Return the (X, Y) coordinate for the center point of the cell that contains the specified text.  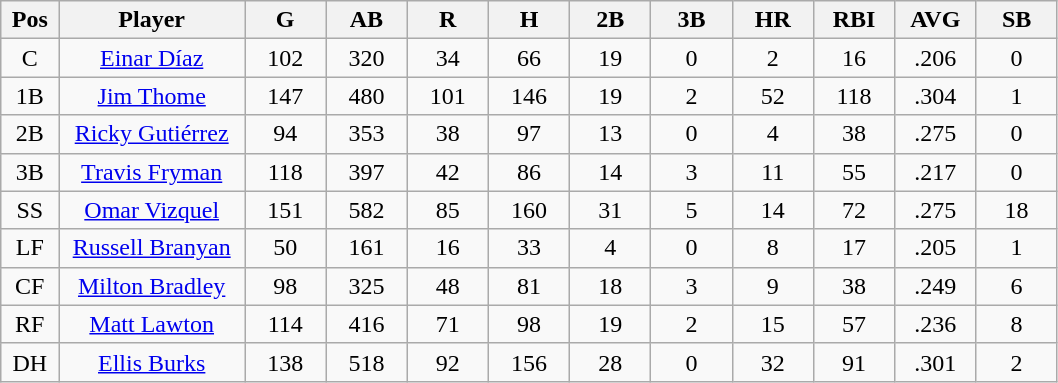
85 (448, 210)
SS (30, 210)
138 (286, 362)
91 (854, 362)
Jim Thome (152, 96)
72 (854, 210)
Matt Lawton (152, 324)
33 (528, 248)
156 (528, 362)
52 (772, 96)
161 (366, 248)
11 (772, 172)
151 (286, 210)
.205 (936, 248)
146 (528, 96)
86 (528, 172)
AB (366, 20)
480 (366, 96)
.236 (936, 324)
Einar Díaz (152, 58)
71 (448, 324)
582 (366, 210)
101 (448, 96)
397 (366, 172)
Omar Vizquel (152, 210)
97 (528, 134)
CF (30, 286)
518 (366, 362)
RF (30, 324)
102 (286, 58)
13 (610, 134)
50 (286, 248)
28 (610, 362)
C (30, 58)
55 (854, 172)
94 (286, 134)
AVG (936, 20)
.301 (936, 362)
114 (286, 324)
.206 (936, 58)
81 (528, 286)
160 (528, 210)
HR (772, 20)
6 (1016, 286)
42 (448, 172)
416 (366, 324)
34 (448, 58)
31 (610, 210)
R (448, 20)
32 (772, 362)
Travis Fryman (152, 172)
57 (854, 324)
92 (448, 362)
.304 (936, 96)
320 (366, 58)
Pos (30, 20)
LF (30, 248)
66 (528, 58)
Milton Bradley (152, 286)
Ellis Burks (152, 362)
5 (692, 210)
RBI (854, 20)
15 (772, 324)
325 (366, 286)
353 (366, 134)
Ricky Gutiérrez (152, 134)
9 (772, 286)
1B (30, 96)
SB (1016, 20)
.249 (936, 286)
DH (30, 362)
17 (854, 248)
G (286, 20)
48 (448, 286)
H (528, 20)
147 (286, 96)
Russell Branyan (152, 248)
Player (152, 20)
.217 (936, 172)
